Provide the [X, Y] coordinate of the cell's center where the given text is located.  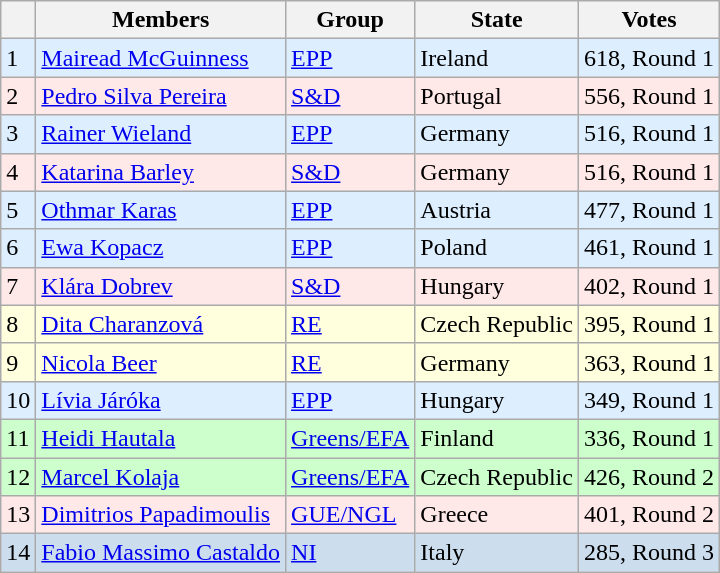
5 [18, 210]
349, Round 1 [648, 400]
Portugal [497, 96]
Fabio Massimo Castaldo [161, 553]
Dimitrios Papadimoulis [161, 515]
618, Round 1 [648, 58]
Austria [497, 210]
8 [18, 324]
Nicola Beer [161, 362]
Members [161, 20]
10 [18, 400]
426, Round 2 [648, 477]
Ewa Kopacz [161, 248]
3 [18, 134]
Italy [497, 553]
2 [18, 96]
Mairead McGuinness [161, 58]
Lívia Járóka [161, 400]
1 [18, 58]
GUE/NGL [350, 515]
Poland [497, 248]
13 [18, 515]
11 [18, 438]
Rainer Wieland [161, 134]
477, Round 1 [648, 210]
NI [350, 553]
7 [18, 286]
Group [350, 20]
12 [18, 477]
461, Round 1 [648, 248]
Klára Dobrev [161, 286]
363, Round 1 [648, 362]
285, Round 3 [648, 553]
336, Round 1 [648, 438]
Votes [648, 20]
Heidi Hautala [161, 438]
556, Round 1 [648, 96]
395, Round 1 [648, 324]
Dita Charanzová [161, 324]
Greece [497, 515]
Pedro Silva Pereira [161, 96]
14 [18, 553]
State [497, 20]
Othmar Karas [161, 210]
Marcel Kolaja [161, 477]
4 [18, 172]
Katarina Barley [161, 172]
401, Round 2 [648, 515]
402, Round 1 [648, 286]
6 [18, 248]
Ireland [497, 58]
9 [18, 362]
Finland [497, 438]
